Return (x, y) of the center of cell containing provided text 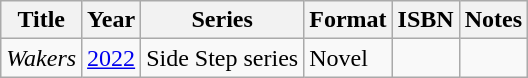
2022 (112, 58)
Title (42, 20)
Year (112, 20)
Novel (348, 58)
Format (348, 20)
Notes (493, 20)
Side Step series (222, 58)
Series (222, 20)
ISBN (426, 20)
Wakers (42, 58)
